Capture the cell that displays the provided text and extract its [x, y] central coordinate. 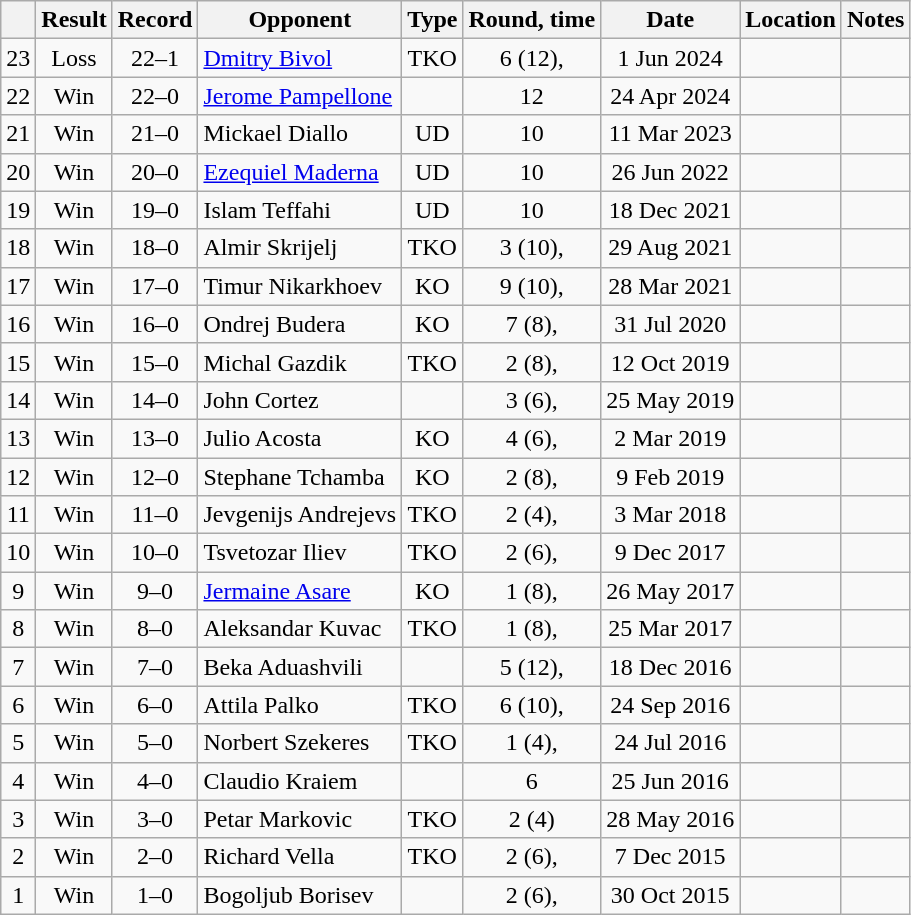
24 Jul 2016 [670, 743]
24 Apr 2024 [670, 96]
7 [18, 667]
18 Dec 2016 [670, 667]
9 Feb 2019 [670, 477]
13 [18, 438]
3 [18, 819]
2 (4) [532, 819]
Jerome Pampellone [300, 96]
Aleksandar Kuvac [300, 629]
4–0 [155, 781]
Timur Nikarkhoev [300, 286]
Bogoljub Borisev [300, 895]
5 (12), [532, 667]
14 [18, 400]
16 [18, 324]
5 [18, 743]
22–1 [155, 58]
Islam Teffahi [300, 210]
9–0 [155, 591]
12–0 [155, 477]
Notes [875, 20]
Attila Palko [300, 705]
30 Oct 2015 [670, 895]
12 Oct 2019 [670, 362]
Record [155, 20]
18 [18, 248]
31 Jul 2020 [670, 324]
Result [74, 20]
20 [18, 172]
7 Dec 2015 [670, 857]
2 Mar 2019 [670, 438]
9 Dec 2017 [670, 553]
11 [18, 515]
25 May 2019 [670, 400]
29 Aug 2021 [670, 248]
21–0 [155, 134]
17 [18, 286]
25 Mar 2017 [670, 629]
25 Jun 2016 [670, 781]
15–0 [155, 362]
6 (12), [532, 58]
Petar Markovic [300, 819]
Michal Gazdik [300, 362]
Type [432, 20]
26 May 2017 [670, 591]
2 [18, 857]
Tsvetozar Iliev [300, 553]
20–0 [155, 172]
28 Mar 2021 [670, 286]
Claudio Kraiem [300, 781]
10–0 [155, 553]
Ondrej Budera [300, 324]
23 [18, 58]
6 (10), [532, 705]
18–0 [155, 248]
15 [18, 362]
24 Sep 2016 [670, 705]
7 (8), [532, 324]
Opponent [300, 20]
Location [791, 20]
Norbert Szekeres [300, 743]
Loss [74, 58]
22–0 [155, 96]
Jermaine Asare [300, 591]
19–0 [155, 210]
17–0 [155, 286]
4 (6), [532, 438]
18 Dec 2021 [670, 210]
Round, time [532, 20]
1 [18, 895]
1–0 [155, 895]
5–0 [155, 743]
13–0 [155, 438]
2–0 [155, 857]
28 May 2016 [670, 819]
Date [670, 20]
3 (10), [532, 248]
19 [18, 210]
11–0 [155, 515]
4 [18, 781]
21 [18, 134]
8–0 [155, 629]
Almir Skrijelj [300, 248]
8 [18, 629]
11 Mar 2023 [670, 134]
9 (10), [532, 286]
7–0 [155, 667]
26 Jun 2022 [670, 172]
Stephane Tchamba [300, 477]
Beka Aduashvili [300, 667]
1 Jun 2024 [670, 58]
Mickael Diallo [300, 134]
2 (4), [532, 515]
16–0 [155, 324]
3–0 [155, 819]
9 [18, 591]
Ezequiel Maderna [300, 172]
6–0 [155, 705]
Jevgenijs Andrejevs [300, 515]
1 (4), [532, 743]
3 (6), [532, 400]
14–0 [155, 400]
Julio Acosta [300, 438]
22 [18, 96]
Dmitry Bivol [300, 58]
Richard Vella [300, 857]
3 Mar 2018 [670, 515]
John Cortez [300, 400]
